Return the [x, y] coordinate for the center point of the cell that contains the specified text.  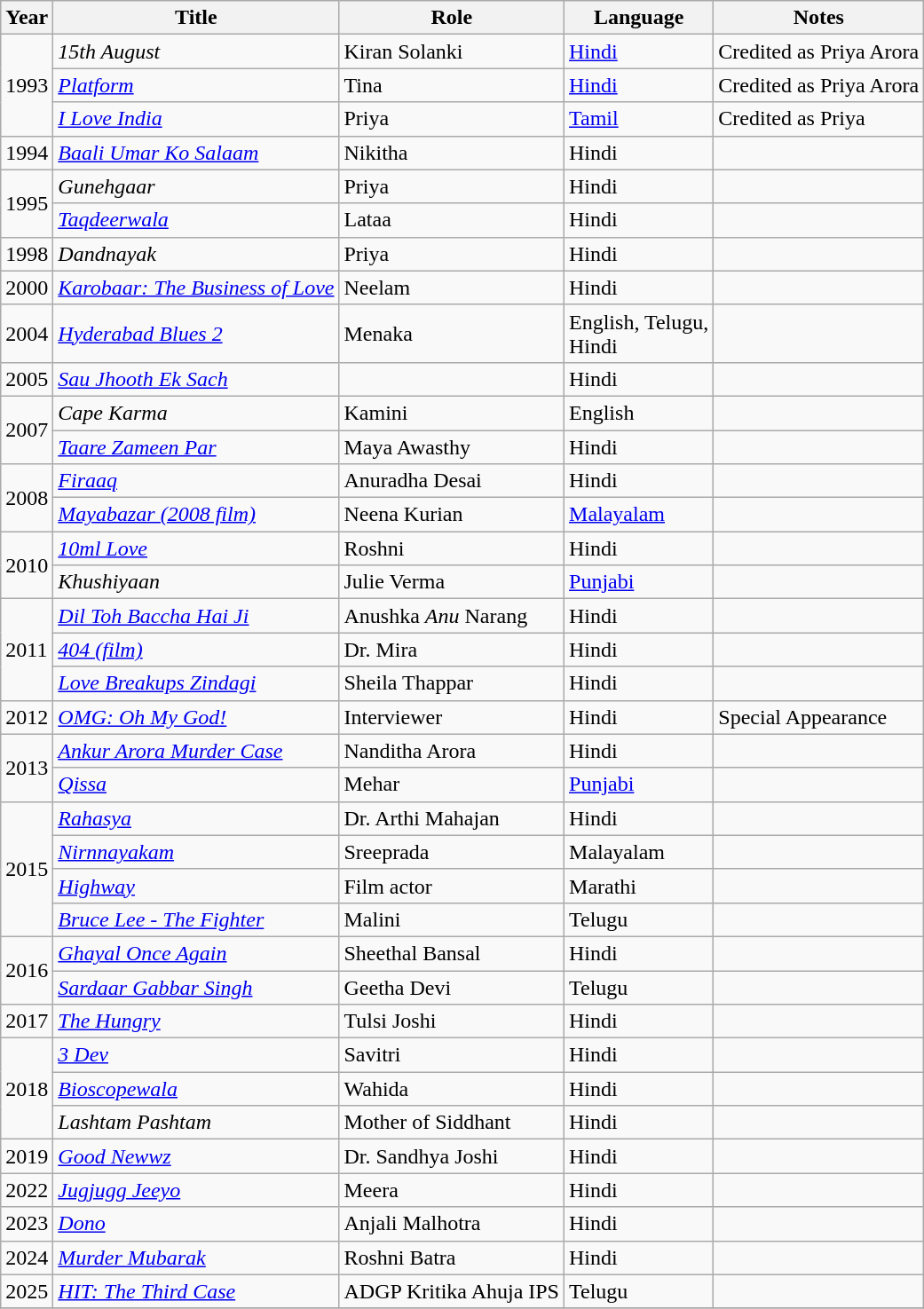
Nirnnayakam [196, 852]
Savitri [452, 1055]
Love Breakups Zindagi [196, 683]
2013 [27, 768]
1993 [27, 85]
Sreeprada [452, 852]
2023 [27, 1224]
Dr. Arthi Mahajan [452, 818]
Sau Jhooth Ek Sach [196, 379]
Film actor [452, 886]
Jugjugg Jeeyo [196, 1190]
Geetha Devi [452, 988]
Sheethal Bansal [452, 953]
2018 [27, 1089]
Bioscopewala [196, 1089]
Kamini [452, 413]
Taqdeerwala [196, 220]
1995 [27, 203]
Neena Kurian [452, 515]
2005 [27, 379]
Gunehgaar [196, 186]
OMG: Oh My God! [196, 717]
Roshni Batra [452, 1258]
Nanditha Arora [452, 751]
2007 [27, 430]
Year [27, 18]
HIT: The Third Case [196, 1291]
Lataa [452, 220]
Ghayal Once Again [196, 953]
Qissa [196, 785]
Highway [196, 886]
Tulsi Joshi [452, 1021]
The Hungry [196, 1021]
Wahida [452, 1089]
English, Telugu, Hindi [639, 334]
Bruce Lee - The Fighter [196, 919]
404 (film) [196, 650]
2004 [27, 334]
Nikitha [452, 153]
Anushka Anu Narang [452, 616]
Anuradha Desai [452, 481]
Hyderabad Blues 2 [196, 334]
Language [639, 18]
Baali Umar Ko Salaam [196, 153]
Meera [452, 1190]
1994 [27, 153]
Maya Awasthy [452, 446]
Ankur Arora Murder Case [196, 751]
Dandnayak [196, 254]
Good Newwz [196, 1156]
Dr. Sandhya Joshi [452, 1156]
15th August [196, 51]
Taare Zameen Par [196, 446]
Marathi [639, 886]
2016 [27, 970]
2010 [27, 565]
Platform [196, 85]
Dono [196, 1224]
Malini [452, 919]
Anjali Malhotra [452, 1224]
Tamil [639, 119]
Rahasya [196, 818]
I Love India [196, 119]
Credited as Priya [818, 119]
Mayabazar (2008 film) [196, 515]
Mehar [452, 785]
English [639, 413]
2024 [27, 1258]
Roshni [452, 548]
Lashtam Pashtam [196, 1123]
Karobaar: The Business of Love [196, 288]
Title [196, 18]
Menaka [452, 334]
Kiran Solanki [452, 51]
Interviewer [452, 717]
Cape Karma [196, 413]
2008 [27, 498]
Khushiyaan [196, 582]
2017 [27, 1021]
2011 [27, 650]
Julie Verma [452, 582]
3 Dev [196, 1055]
Firaaq [196, 481]
Tina [452, 85]
Special Appearance [818, 717]
Role [452, 18]
2025 [27, 1291]
Murder Mubarak [196, 1258]
Sardaar Gabbar Singh [196, 988]
2022 [27, 1190]
ADGP Kritika Ahuja IPS [452, 1291]
10ml Love [196, 548]
Dil Toh Baccha Hai Ji [196, 616]
Dr. Mira [452, 650]
Neelam [452, 288]
2015 [27, 869]
Sheila Thappar [452, 683]
2012 [27, 717]
Mother of Siddhant [452, 1123]
1998 [27, 254]
Notes [818, 18]
2019 [27, 1156]
2000 [27, 288]
